Detect which cell encompasses the target text, then output its (X, Y) center coordinate. 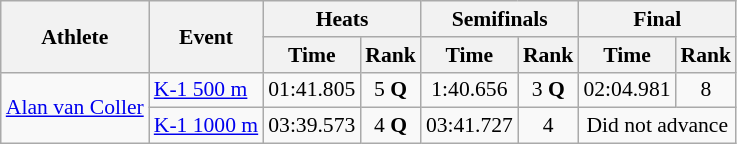
K-1 1000 m (206, 126)
Athlete (75, 36)
K-1 500 m (206, 90)
1:40.656 (470, 90)
Did not advance (657, 126)
02:04.981 (626, 90)
Event (206, 36)
03:41.727 (470, 126)
Alan van Coller (75, 108)
01:41.805 (312, 90)
8 (706, 90)
Final (657, 19)
Semifinals (500, 19)
3 Q (548, 90)
4 (548, 126)
4 Q (390, 126)
03:39.573 (312, 126)
Heats (342, 19)
5 Q (390, 90)
